Output the (X, Y) coordinate of the center of the cell containing the given text.  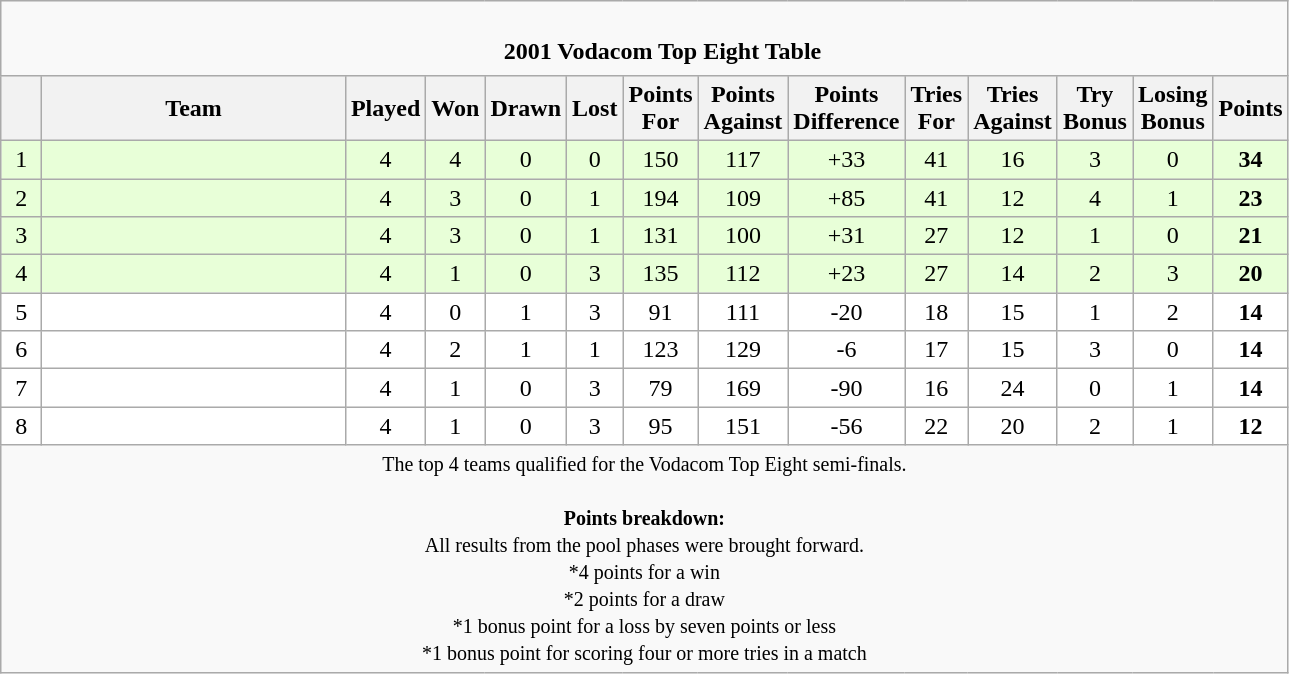
+23 (846, 274)
Drawn (526, 108)
17 (936, 350)
111 (743, 312)
Points Against (743, 108)
-56 (846, 426)
6 (22, 350)
Played (385, 108)
Losing Bonus (1172, 108)
Team (194, 108)
194 (660, 197)
Points (1250, 108)
23 (1250, 197)
112 (743, 274)
18 (936, 312)
+31 (846, 236)
Lost (595, 108)
95 (660, 426)
150 (660, 159)
151 (743, 426)
117 (743, 159)
7 (22, 388)
-20 (846, 312)
24 (1013, 388)
Tries Against (1013, 108)
109 (743, 197)
34 (1250, 159)
22 (936, 426)
123 (660, 350)
-90 (846, 388)
Won (456, 108)
Points For (660, 108)
8 (22, 426)
21 (1250, 236)
131 (660, 236)
79 (660, 388)
+85 (846, 197)
100 (743, 236)
+33 (846, 159)
91 (660, 312)
135 (660, 274)
-6 (846, 350)
129 (743, 350)
Try Bonus (1094, 108)
Tries For (936, 108)
169 (743, 388)
Points Difference (846, 108)
5 (22, 312)
